Search for the cell housing the specified text and yield its [X, Y] center coordinate. 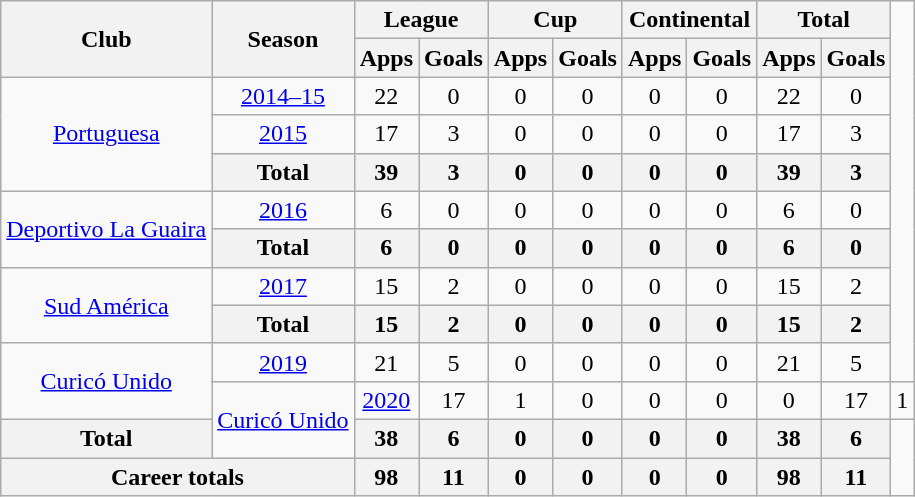
2016 [283, 210]
Season [283, 39]
Continental [689, 20]
2014–15 [283, 96]
Portuguesa [106, 134]
2015 [283, 134]
2019 [283, 362]
Club [106, 39]
2020 [386, 400]
Deportivo La Guaira [106, 229]
League [421, 20]
Sud América [106, 305]
Cup [555, 20]
Career totals [178, 477]
2017 [283, 286]
